Return (X, Y) of the center of cell containing provided text 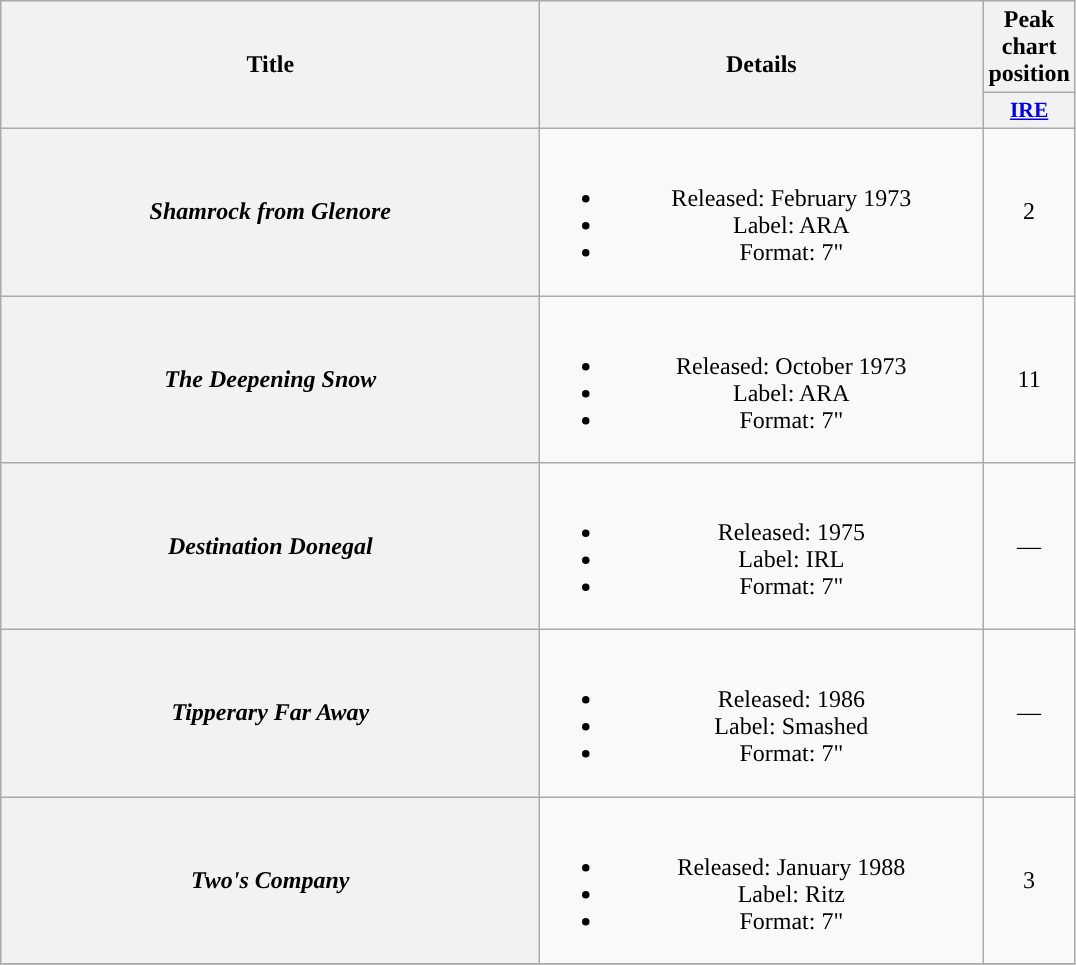
11 (1029, 380)
IRE (1029, 111)
Shamrock from Glenore (270, 212)
Tipperary Far Away (270, 714)
Released: January 1988Label: RitzFormat: 7" (762, 880)
Destination Donegal (270, 546)
Two's Company (270, 880)
Title (270, 65)
Released: 1975Label: IRLFormat: 7" (762, 546)
Released: 1986Label: SmashedFormat: 7" (762, 714)
3 (1029, 880)
Released: October 1973Label: ARAFormat: 7" (762, 380)
Released: February 1973Label: ARAFormat: 7" (762, 212)
The Deepening Snow (270, 380)
2 (1029, 212)
Details (762, 65)
Peak chartposition (1029, 47)
